Scan for the cell matching the given text and deliver its (X, Y) coordinate at center. 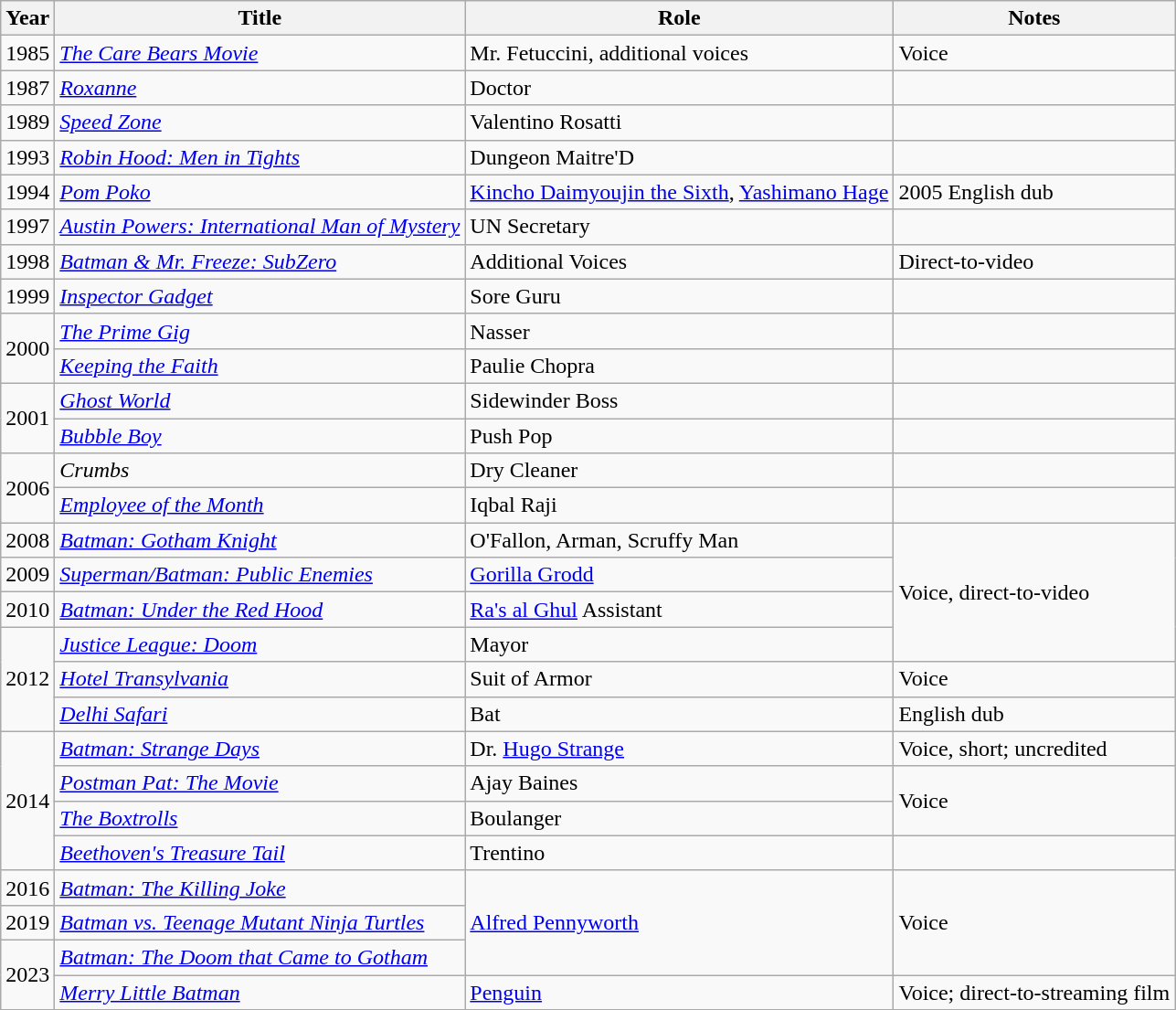
Batman: Under the Red Hood (260, 610)
1999 (27, 296)
Employee of the Month (260, 505)
Keeping the Faith (260, 366)
Batman vs. Teenage Mutant Ninja Turtles (260, 922)
1998 (27, 261)
Title (260, 18)
2001 (27, 418)
2000 (27, 348)
Crumbs (260, 471)
Superman/Batman: Public Enemies (260, 575)
1989 (27, 122)
Valentino Rosatti (680, 122)
Austin Powers: International Man of Mystery (260, 227)
Bat (680, 714)
Year (27, 18)
Hotel Transylvania (260, 679)
2014 (27, 801)
Inspector Gadget (260, 296)
O'Fallon, Arman, Scruffy Man (680, 540)
Dungeon Maitre'D (680, 157)
Sore Guru (680, 296)
1997 (27, 227)
Justice League: Doom (260, 644)
Voice, short; uncredited (1034, 749)
2016 (27, 888)
Postman Pat: The Movie (260, 783)
Delhi Safari (260, 714)
Dry Cleaner (680, 471)
2023 (27, 974)
Voice; direct-to-streaming film (1034, 992)
Speed Zone (260, 122)
Robin Hood: Men in Tights (260, 157)
The Care Bears Movie (260, 53)
2009 (27, 575)
1987 (27, 88)
Batman: The Doom that Came to Gotham (260, 957)
Role (680, 18)
Sidewinder Boss (680, 400)
Push Pop (680, 436)
Notes (1034, 18)
2006 (27, 488)
Additional Voices (680, 261)
Pom Poko (260, 192)
English dub (1034, 714)
Gorilla Grodd (680, 575)
Paulie Chopra (680, 366)
Ra's al Ghul Assistant (680, 610)
1993 (27, 157)
Mr. Fetuccini, additional voices (680, 53)
2005 English dub (1034, 192)
Penguin (680, 992)
The Boxtrolls (260, 818)
1994 (27, 192)
Voice, direct-to-video (1034, 592)
The Prime Gig (260, 331)
2019 (27, 922)
Doctor (680, 88)
1985 (27, 53)
Merry Little Batman (260, 992)
Alfred Pennyworth (680, 922)
Ajay Baines (680, 783)
Nasser (680, 331)
Batman: Gotham Knight (260, 540)
Trentino (680, 853)
Batman: The Killing Joke (260, 888)
2008 (27, 540)
Dr. Hugo Strange (680, 749)
Bubble Boy (260, 436)
Iqbal Raji (680, 505)
UN Secretary (680, 227)
Roxanne (260, 88)
Batman: Strange Days (260, 749)
Kincho Daimyoujin the Sixth, Yashimano Hage (680, 192)
Direct-to-video (1034, 261)
Suit of Armor (680, 679)
Batman & Mr. Freeze: SubZero (260, 261)
Mayor (680, 644)
Ghost World (260, 400)
2012 (27, 679)
Boulanger (680, 818)
Beethoven's Treasure Tail (260, 853)
2010 (27, 610)
